Pinpoint the cell where the given text exists, returning its (X, Y) midpoint coordinate. 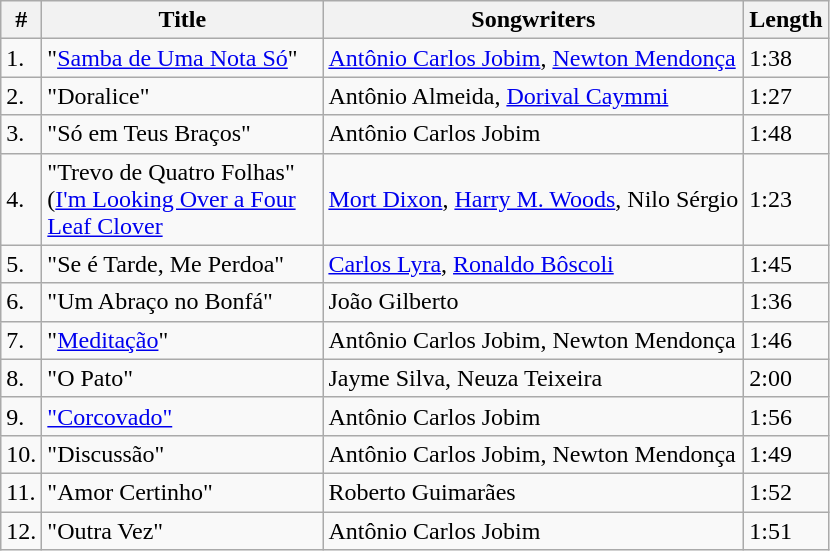
"Samba de Uma Nota Só" (182, 58)
1:49 (786, 454)
"Doralice" (182, 96)
1:23 (786, 199)
"Um Abraço no Bonfá" (182, 302)
Antônio Almeida, Dorival Caymmi (534, 96)
"Corcovado" (182, 416)
1:45 (786, 264)
"Outra Vez" (182, 531)
1:27 (786, 96)
5. (22, 264)
João Gilberto (534, 302)
1:36 (786, 302)
1:46 (786, 340)
9. (22, 416)
Jayme Silva, Neuza Teixeira (534, 378)
11. (22, 492)
Roberto Guimarães (534, 492)
"Só em Teus Braços" (182, 134)
Title (182, 20)
Carlos Lyra, Ronaldo Bôscoli (534, 264)
"Discussão" (182, 454)
12. (22, 531)
3. (22, 134)
1:56 (786, 416)
Length (786, 20)
2. (22, 96)
"Trevo de Quatro Folhas" (I'm Looking Over a Four Leaf Clover (182, 199)
6. (22, 302)
"Se é Tarde, Me Perdoa" (182, 264)
8. (22, 378)
1:38 (786, 58)
# (22, 20)
"O Pato" (182, 378)
1:52 (786, 492)
Mort Dixon, Harry M. Woods, Nilo Sérgio (534, 199)
2:00 (786, 378)
Songwriters (534, 20)
"Amor Certinho" (182, 492)
1. (22, 58)
10. (22, 454)
"Meditação" (182, 340)
1:51 (786, 531)
4. (22, 199)
1:48 (786, 134)
7. (22, 340)
